Scan for the cell matching the given text and deliver its (x, y) coordinate at center. 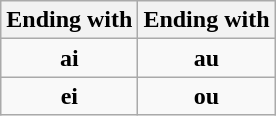
ou (206, 96)
ei (70, 96)
ai (70, 58)
au (206, 58)
